Output the (X, Y) coordinate of the center of the cell containing the given text.  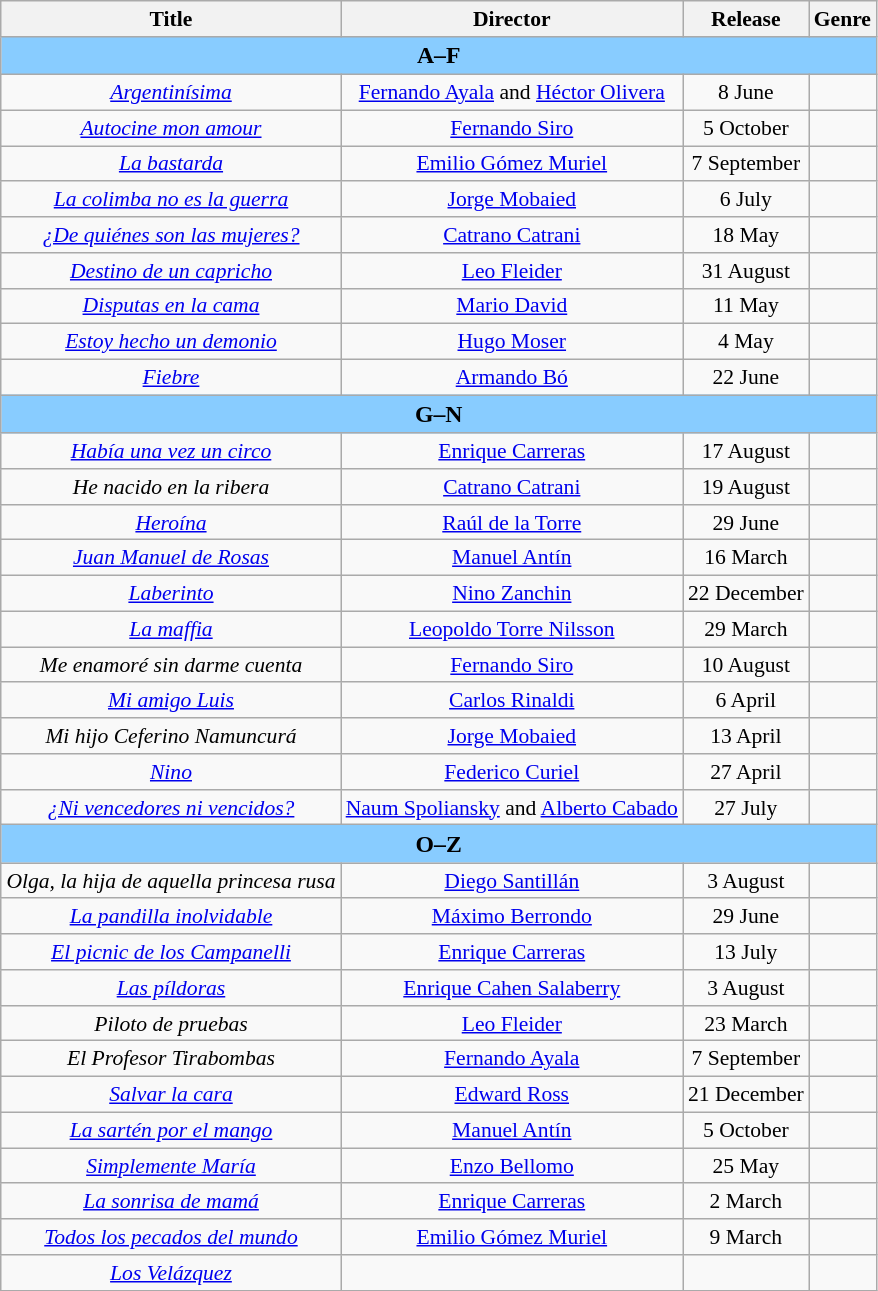
La pandilla inolvidable (170, 917)
Los Velázquez (170, 1273)
22 June (746, 378)
Director (512, 19)
27 April (746, 772)
18 May (746, 235)
Disputas en la cama (170, 306)
Máximo Berrondo (512, 917)
Mario David (512, 306)
22 December (746, 594)
Naum Spoliansky and Alberto Cabado (512, 808)
Diego Santillán (512, 881)
G–N (438, 414)
Heroína (170, 523)
Edward Ross (512, 1095)
Title (170, 19)
¿De quiénes son las mujeres? (170, 235)
9 March (746, 1237)
29 March (746, 629)
4 May (746, 342)
Enzo Bellomo (512, 1166)
La colimba no es la guerra (170, 200)
2 March (746, 1202)
O–Z (438, 844)
Piloto de pruebas (170, 1024)
Federico Curiel (512, 772)
Nino Zanchin (512, 594)
Destino de un capricho (170, 271)
21 December (746, 1095)
Las píldoras (170, 988)
La bastarda (170, 164)
Me enamoré sin darme cuenta (170, 665)
Fiebre (170, 378)
Genre (842, 19)
13 April (746, 736)
Fernando Ayala and Héctor Olivera (512, 93)
¿Ni vencedores ni vencidos? (170, 808)
10 August (746, 665)
Argentinísima (170, 93)
Carlos Rinaldi (512, 701)
11 May (746, 306)
Nino (170, 772)
Olga, la hija de aquella princesa rusa (170, 881)
A–F (438, 56)
Enrique Cahen Salaberry (512, 988)
Juan Manuel de Rosas (170, 558)
Simplemente María (170, 1166)
Estoy hecho un demonio (170, 342)
Había una vez un circo (170, 451)
La sonrisa de mamá (170, 1202)
27 July (746, 808)
El Profesor Tirabombas (170, 1059)
Mi hijo Ceferino Namuncurá (170, 736)
El picnic de los Campanelli (170, 952)
8 June (746, 93)
Fernando Ayala (512, 1059)
La sartén por el mango (170, 1131)
Laberinto (170, 594)
Raúl de la Torre (512, 523)
Salvar la cara (170, 1095)
16 March (746, 558)
25 May (746, 1166)
6 April (746, 701)
Autocine mon amour (170, 128)
13 July (746, 952)
He nacido en la ribera (170, 487)
Todos los pecados del mundo (170, 1237)
Leopoldo Torre Nilsson (512, 629)
31 August (746, 271)
23 March (746, 1024)
17 August (746, 451)
Armando Bó (512, 378)
6 July (746, 200)
19 August (746, 487)
Release (746, 19)
La maffia (170, 629)
Hugo Moser (512, 342)
Mi amigo Luis (170, 701)
